Provide the [x, y] coordinate of the cell's center where the given text is located.  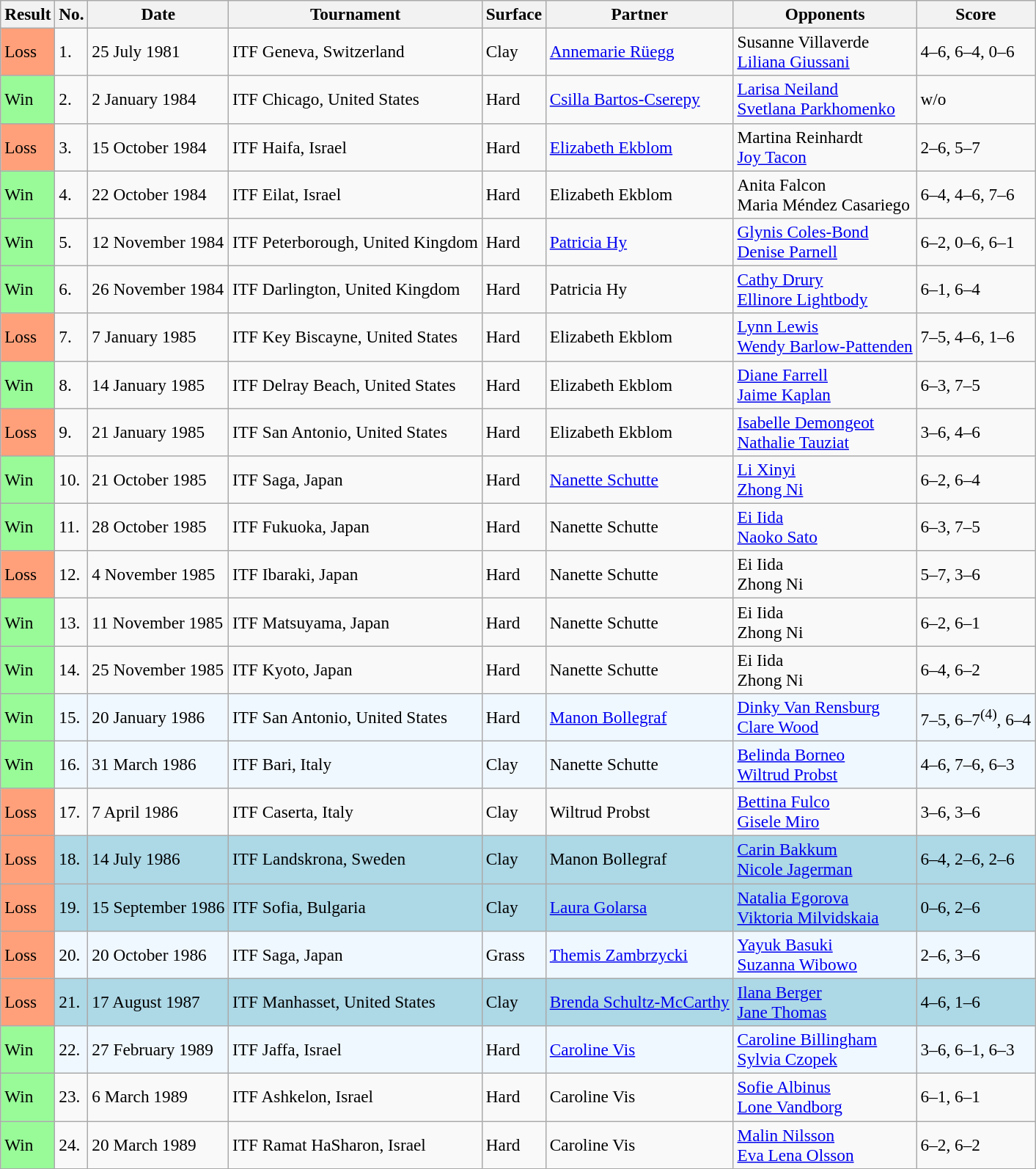
Susanne Villaverde Liliana Giussani [825, 51]
ITF Matsuyama, Japan [356, 622]
25 July 1981 [158, 51]
23. [72, 1097]
6–2, 6–4 [975, 480]
22 October 1984 [158, 194]
7–5, 6–7(4), 6–4 [975, 717]
ITF Chicago, United States [356, 100]
Anita Falcon Maria Méndez Casariego [825, 194]
Score [975, 14]
Date [158, 14]
16. [72, 764]
ITF Eilat, Israel [356, 194]
17. [72, 813]
No. [72, 14]
ITF Ibaraki, Japan [356, 575]
4–6, 6–4, 0–6 [975, 51]
ITF Sofia, Bulgaria [356, 906]
3–6, 6–1, 6–3 [975, 1049]
27 February 1989 [158, 1049]
6–2, 0–6, 6–1 [975, 242]
5–7, 3–6 [975, 575]
25 November 1985 [158, 669]
14. [72, 669]
Opponents [825, 14]
6–4, 6–2 [975, 669]
6–4, 4–6, 7–6 [975, 194]
Bettina Fulco Gisele Miro [825, 813]
3–6, 3–6 [975, 813]
28 October 1985 [158, 527]
21 January 1985 [158, 431]
19. [72, 906]
22. [72, 1049]
Martina Reinhardt Joy Tacon [825, 147]
ITF Darlington, United Kingdom [356, 289]
14 January 1985 [158, 384]
6 March 1989 [158, 1097]
5. [72, 242]
Diane Farrell Jaime Kaplan [825, 384]
Malin Nilsson Eva Lena Olsson [825, 1144]
20 March 1989 [158, 1144]
Yayuk Basuki Suzanna Wibowo [825, 955]
Themis Zambrzycki [639, 955]
Belinda Borneo Wiltrud Probst [825, 764]
12. [72, 575]
17 August 1987 [158, 1002]
24. [72, 1144]
3. [72, 147]
Cathy Drury Ellinore Lightbody [825, 289]
1. [72, 51]
10. [72, 480]
0–6, 2–6 [975, 906]
ITF Jaffa, Israel [356, 1049]
Tournament [356, 14]
Laura Golarsa [639, 906]
11 November 1985 [158, 622]
20 October 1986 [158, 955]
ITF Kyoto, Japan [356, 669]
ITF Haifa, Israel [356, 147]
31 March 1986 [158, 764]
18. [72, 860]
ITF Fukuoka, Japan [356, 527]
Larisa Neiland Svetlana Parkhomenko [825, 100]
ITF Geneva, Switzerland [356, 51]
8. [72, 384]
6–1, 6–1 [975, 1097]
ITF Caserta, Italy [356, 813]
4–6, 7–6, 6–3 [975, 764]
Caroline Billingham Sylvia Czopek [825, 1049]
Wiltrud Probst [639, 813]
7–5, 4–6, 1–6 [975, 337]
6–2, 6–2 [975, 1144]
20 January 1986 [158, 717]
6–1, 6–4 [975, 289]
2 January 1984 [158, 100]
ITF Key Biscayne, United States [356, 337]
Surface [513, 14]
11. [72, 527]
6–4, 2–6, 2–6 [975, 860]
12 November 1984 [158, 242]
Partner [639, 14]
7 April 1986 [158, 813]
ITF Peterborough, United Kingdom [356, 242]
26 November 1984 [158, 289]
w/o [975, 100]
3–6, 4–6 [975, 431]
ITF Delray Beach, United States [356, 384]
Ei Iida Naoko Sato [825, 527]
ITF Ashkelon, Israel [356, 1097]
4–6, 1–6 [975, 1002]
21 October 1985 [158, 480]
7 January 1985 [158, 337]
15 September 1986 [158, 906]
Grass [513, 955]
Brenda Schultz-McCarthy [639, 1002]
Result [28, 14]
14 July 1986 [158, 860]
4. [72, 194]
ITF Ramat HaSharon, Israel [356, 1144]
4 November 1985 [158, 575]
6–2, 6–1 [975, 622]
Glynis Coles-Bond Denise Parnell [825, 242]
Sofie Albinus Lone Vandborg [825, 1097]
15 October 1984 [158, 147]
2–6, 5–7 [975, 147]
2–6, 3–6 [975, 955]
Dinky Van Rensburg Clare Wood [825, 717]
Csilla Bartos-Cserepy [639, 100]
Carin Bakkum Nicole Jagerman [825, 860]
7. [72, 337]
9. [72, 431]
2. [72, 100]
Isabelle Demongeot Nathalie Tauziat [825, 431]
6. [72, 289]
ITF Bari, Italy [356, 764]
15. [72, 717]
Li Xinyi Zhong Ni [825, 480]
Ilana Berger Jane Thomas [825, 1002]
21. [72, 1002]
20. [72, 955]
Natalia Egorova Viktoria Milvidskaia [825, 906]
Lynn Lewis Wendy Barlow-Pattenden [825, 337]
13. [72, 622]
ITF Manhasset, United States [356, 1002]
Annemarie Rüegg [639, 51]
ITF Landskrona, Sweden [356, 860]
